Find where the given text appears and provide that cell's center as [X, Y] coordinate. 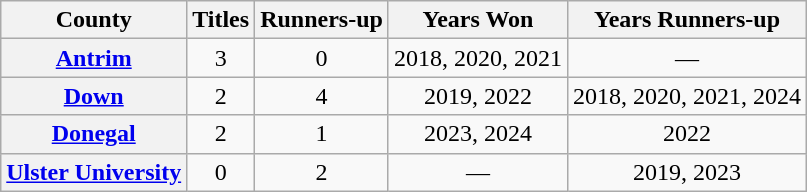
2023, 2024 [478, 134]
Runners-up [322, 20]
2022 [686, 134]
Antrim [94, 58]
4 [322, 96]
2019, 2023 [686, 172]
2019, 2022 [478, 96]
1 [322, 134]
Years Runners-up [686, 20]
2018, 2020, 2021 [478, 58]
Donegal [94, 134]
Ulster University [94, 172]
Years Won [478, 20]
Titles [221, 20]
3 [221, 58]
2018, 2020, 2021, 2024 [686, 96]
Down [94, 96]
County [94, 20]
